Capture the cell that displays the provided text and extract its (X, Y) central coordinate. 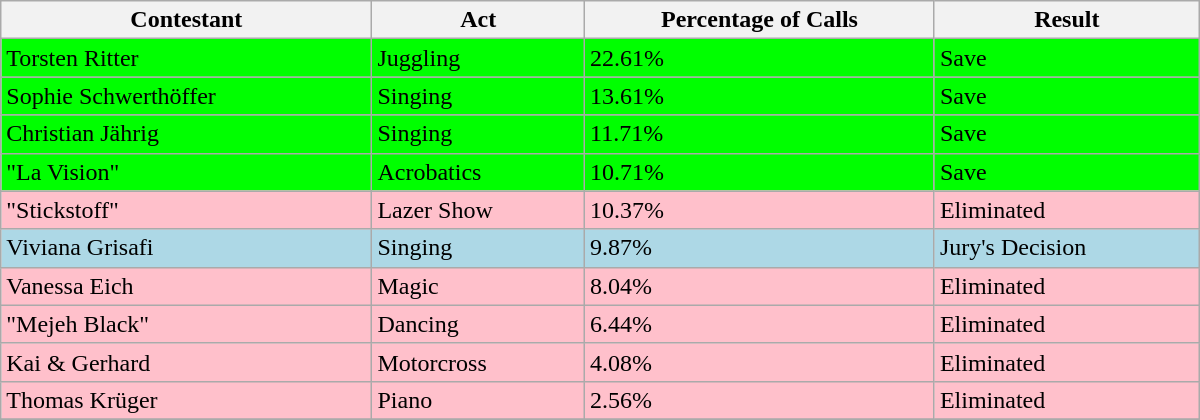
Dancing (478, 324)
Piano (478, 400)
4.08% (760, 362)
Contestant (186, 20)
"Stickstoff" (186, 210)
Lazer Show (478, 210)
Sophie Schwerthöffer (186, 96)
22.61% (760, 58)
Act (478, 20)
Vanessa Eich (186, 286)
Motorcross (478, 362)
Torsten Ritter (186, 58)
9.87% (760, 248)
Thomas Krüger (186, 400)
"La Vision" (186, 172)
10.71% (760, 172)
Result (1066, 20)
Juggling (478, 58)
6.44% (760, 324)
11.71% (760, 134)
13.61% (760, 96)
Christian Jährig (186, 134)
Percentage of Calls (760, 20)
Magic (478, 286)
Viviana Grisafi (186, 248)
Kai & Gerhard (186, 362)
8.04% (760, 286)
"Mejeh Black" (186, 324)
2.56% (760, 400)
Acrobatics (478, 172)
10.37% (760, 210)
Jury's Decision (1066, 248)
